Locate the cell with the specified text and output its (x, y) center coordinate. 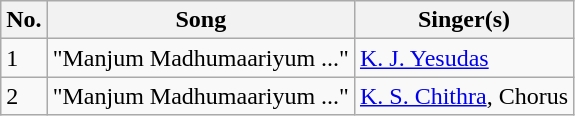
Song (200, 20)
K. S. Chithra, Chorus (464, 96)
2 (24, 96)
Singer(s) (464, 20)
No. (24, 20)
K. J. Yesudas (464, 58)
1 (24, 58)
